Detect which cell encompasses the target text, then output its (x, y) center coordinate. 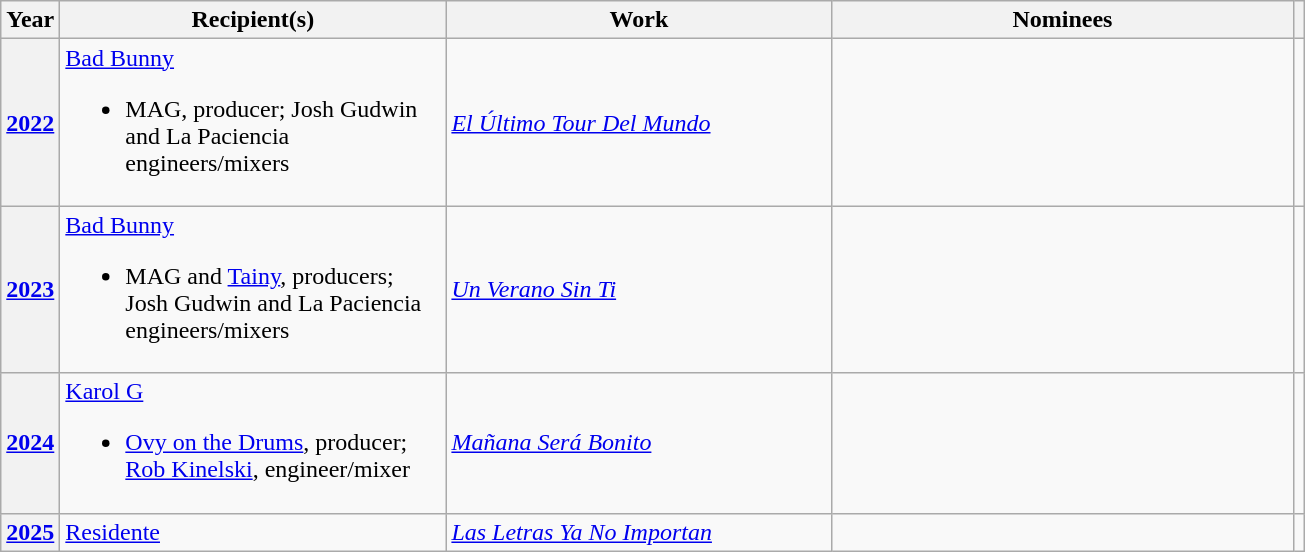
Work (639, 20)
Residente (253, 532)
Nominees (1062, 20)
Un Verano Sin Ti (639, 290)
El Último Tour Del Mundo (639, 122)
2023 (30, 290)
2025 (30, 532)
2022 (30, 122)
Bad BunnyMAG, producer; Josh Gudwin and La Paciencia engineers/mixers (253, 122)
Recipient(s) (253, 20)
2024 (30, 443)
Mañana Será Bonito (639, 443)
Year (30, 20)
Bad BunnyMAG and Tainy, producers; Josh Gudwin and La Paciencia engineers/mixers (253, 290)
Las Letras Ya No Importan (639, 532)
Karol GOvy on the Drums, producer; Rob Kinelski, engineer/mixer (253, 443)
